Locate the cell with the specified text and output its (x, y) center coordinate. 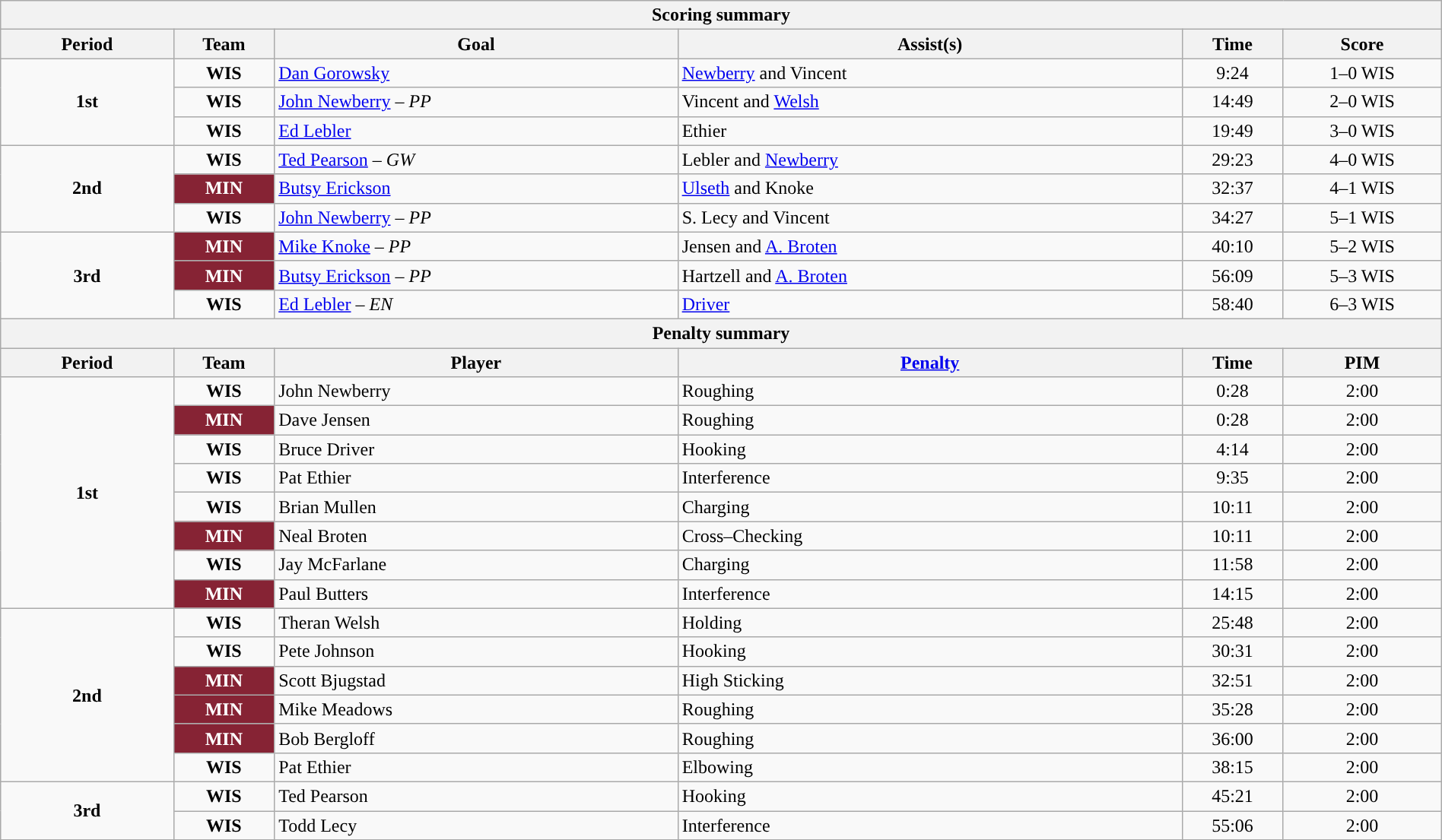
19:49 (1232, 131)
Jay McFarlane (476, 565)
6–3 WIS (1362, 304)
Hartzell and A. Broten (929, 275)
High Sticking (929, 680)
Driver (929, 304)
9:35 (1232, 478)
Jensen and A. Broten (929, 246)
Neal Broten (476, 536)
Mike Knoke – PP (476, 246)
4–0 WIS (1362, 160)
3–0 WIS (1362, 131)
Pete Johnson (476, 651)
Butsy Erickson (476, 189)
4–1 WIS (1362, 189)
Holding (929, 623)
Butsy Erickson – PP (476, 275)
Theran Welsh (476, 623)
Dan Gorowsky (476, 73)
5–1 WIS (1362, 217)
38:15 (1232, 767)
9:24 (1232, 73)
Goal (476, 44)
29:23 (1232, 160)
Bob Bergloff (476, 738)
Penalty summary (721, 333)
35:28 (1232, 709)
34:27 (1232, 217)
Cross–Checking (929, 536)
58:40 (1232, 304)
Elbowing (929, 767)
Lebler and Newberry (929, 160)
Ed Lebler (476, 131)
Paul Butters (476, 594)
14:15 (1232, 594)
S. Lecy and Vincent (929, 217)
56:09 (1232, 275)
36:00 (1232, 738)
Ethier (929, 131)
John Newberry (476, 391)
Dave Jensen (476, 420)
40:10 (1232, 246)
Score (1362, 44)
14:49 (1232, 102)
11:58 (1232, 565)
45:21 (1232, 796)
1–0 WIS (1362, 73)
Assist(s) (929, 44)
Mike Meadows (476, 709)
Ulseth and Knoke (929, 189)
4:14 (1232, 449)
Ted Pearson (476, 796)
55:06 (1232, 825)
Player (476, 363)
5–2 WIS (1362, 246)
2–0 WIS (1362, 102)
Newberry and Vincent (929, 73)
Vincent and Welsh (929, 102)
Scoring summary (721, 15)
PIM (1362, 363)
32:37 (1232, 189)
Ted Pearson – GW (476, 160)
32:51 (1232, 680)
Scott Bjugstad (476, 680)
Bruce Driver (476, 449)
25:48 (1232, 623)
30:31 (1232, 651)
Brian Mullen (476, 507)
Penalty (929, 363)
Todd Lecy (476, 825)
5–3 WIS (1362, 275)
Ed Lebler – EN (476, 304)
